Determine the [x, y] coordinate at the center of the cell enclosing the given text.  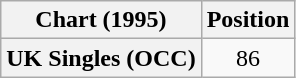
UK Singles (OCC) [101, 58]
Chart (1995) [101, 20]
Position [248, 20]
86 [248, 58]
